Extract the [X, Y] coordinate from the center of the cell holding the provided text.  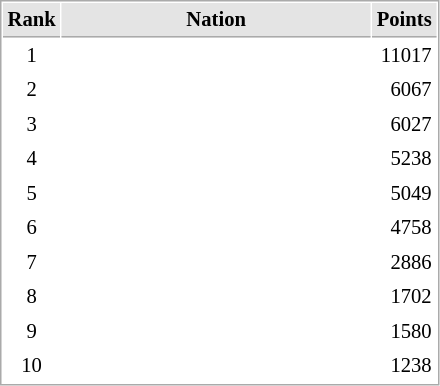
6067 [404, 90]
9 [32, 332]
8 [32, 296]
5238 [404, 158]
7 [32, 262]
5049 [404, 194]
11017 [404, 56]
1238 [404, 366]
10 [32, 366]
1702 [404, 296]
5 [32, 194]
3 [32, 124]
1 [32, 56]
4758 [404, 228]
Nation [216, 20]
2 [32, 90]
2886 [404, 262]
4 [32, 158]
1580 [404, 332]
6 [32, 228]
6027 [404, 124]
Points [404, 20]
Rank [32, 20]
